Provide the (X, Y) coordinate of the cell's center where the given text is located.  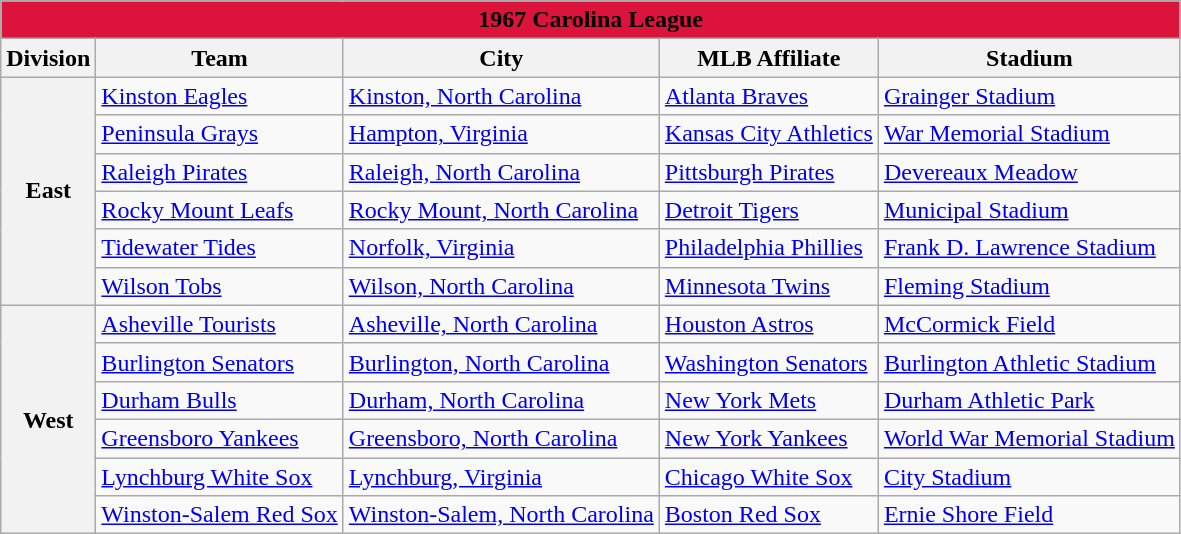
West (48, 419)
Asheville, North Carolina (501, 324)
Winston-Salem, North Carolina (501, 515)
Frank D. Lawrence Stadium (1029, 248)
Lynchburg, Virginia (501, 477)
New York Mets (768, 400)
Durham Athletic Park (1029, 400)
Wilson, North Carolina (501, 286)
Detroit Tigers (768, 210)
Kinston, North Carolina (501, 96)
Municipal Stadium (1029, 210)
City (501, 58)
Houston Astros (768, 324)
Devereaux Meadow (1029, 172)
Minnesota Twins (768, 286)
Boston Red Sox (768, 515)
World War Memorial Stadium (1029, 438)
Winston-Salem Red Sox (220, 515)
Greensboro Yankees (220, 438)
Greensboro, North Carolina (501, 438)
Kinston Eagles (220, 96)
Wilson Tobs (220, 286)
Team (220, 58)
Hampton, Virginia (501, 134)
Chicago White Sox (768, 477)
Fleming Stadium (1029, 286)
Ernie Shore Field (1029, 515)
City Stadium (1029, 477)
Philadelphia Phillies (768, 248)
Grainger Stadium (1029, 96)
War Memorial Stadium (1029, 134)
Lynchburg White Sox (220, 477)
Tidewater Tides (220, 248)
Rocky Mount Leafs (220, 210)
Kansas City Athletics (768, 134)
Raleigh, North Carolina (501, 172)
MLB Affiliate (768, 58)
Peninsula Grays (220, 134)
1967 Carolina League (591, 20)
Durham Bulls (220, 400)
East (48, 191)
Asheville Tourists (220, 324)
Raleigh Pirates (220, 172)
Durham, North Carolina (501, 400)
Stadium (1029, 58)
Norfolk, Virginia (501, 248)
Burlington Senators (220, 362)
Burlington, North Carolina (501, 362)
Pittsburgh Pirates (768, 172)
McCormick Field (1029, 324)
Division (48, 58)
New York Yankees (768, 438)
Atlanta Braves (768, 96)
Washington Senators (768, 362)
Rocky Mount, North Carolina (501, 210)
Burlington Athletic Stadium (1029, 362)
